Return the (x, y) coordinate for the center point of the cell that contains the specified text.  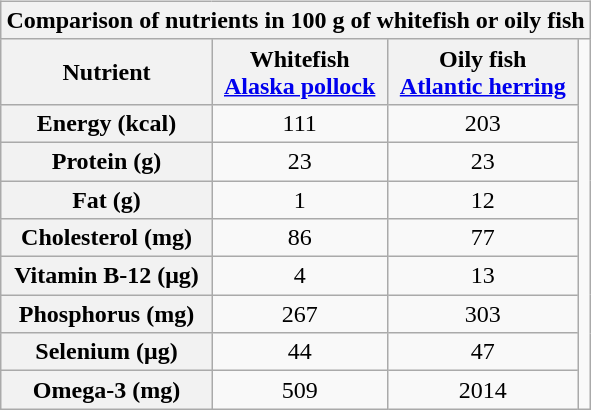
509 (300, 390)
Energy (kcal) (106, 123)
Selenium (μg) (106, 352)
12 (482, 199)
Fat (g) (106, 199)
Vitamin B-12 (μg) (106, 276)
Protein (g) (106, 161)
WhitefishAlaska pollock (300, 72)
Nutrient (106, 72)
111 (300, 123)
Omega-3 (mg) (106, 390)
1 (300, 199)
Comparison of nutrients in 100 g of whitefish or oily fish (296, 20)
Phosphorus (mg) (106, 314)
47 (482, 352)
44 (300, 352)
2014 (482, 390)
Oily fishAtlantic herring (482, 72)
267 (300, 314)
303 (482, 314)
86 (300, 238)
203 (482, 123)
Cholesterol (mg) (106, 238)
77 (482, 238)
4 (300, 276)
13 (482, 276)
